Return the (x, y) coordinate for the center point of the cell that contains the specified text.  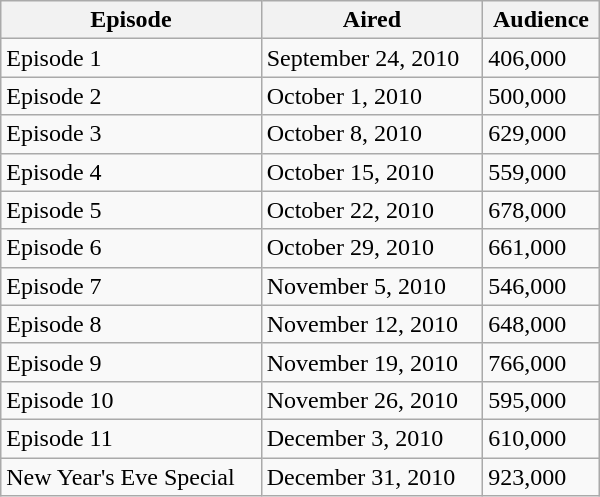
Aired (372, 20)
November 5, 2010 (372, 286)
629,000 (542, 134)
Episode 5 (131, 210)
661,000 (542, 248)
766,000 (542, 362)
Episode 3 (131, 134)
559,000 (542, 172)
648,000 (542, 324)
October 8, 2010 (372, 134)
New Year's Eve Special (131, 477)
Episode 4 (131, 172)
Episode 11 (131, 438)
December 3, 2010 (372, 438)
October 22, 2010 (372, 210)
678,000 (542, 210)
Episode 9 (131, 362)
Episode 2 (131, 96)
October 15, 2010 (372, 172)
Episode 8 (131, 324)
923,000 (542, 477)
November 12, 2010 (372, 324)
December 31, 2010 (372, 477)
November 26, 2010 (372, 400)
Episode 6 (131, 248)
546,000 (542, 286)
Episode 10 (131, 400)
595,000 (542, 400)
406,000 (542, 58)
Episode 1 (131, 58)
October 1, 2010 (372, 96)
November 19, 2010 (372, 362)
September 24, 2010 (372, 58)
Episode (131, 20)
500,000 (542, 96)
October 29, 2010 (372, 248)
610,000 (542, 438)
Audience (542, 20)
Episode 7 (131, 286)
